For the text-containing cell, return its midpoint in [x, y] coordinate format. 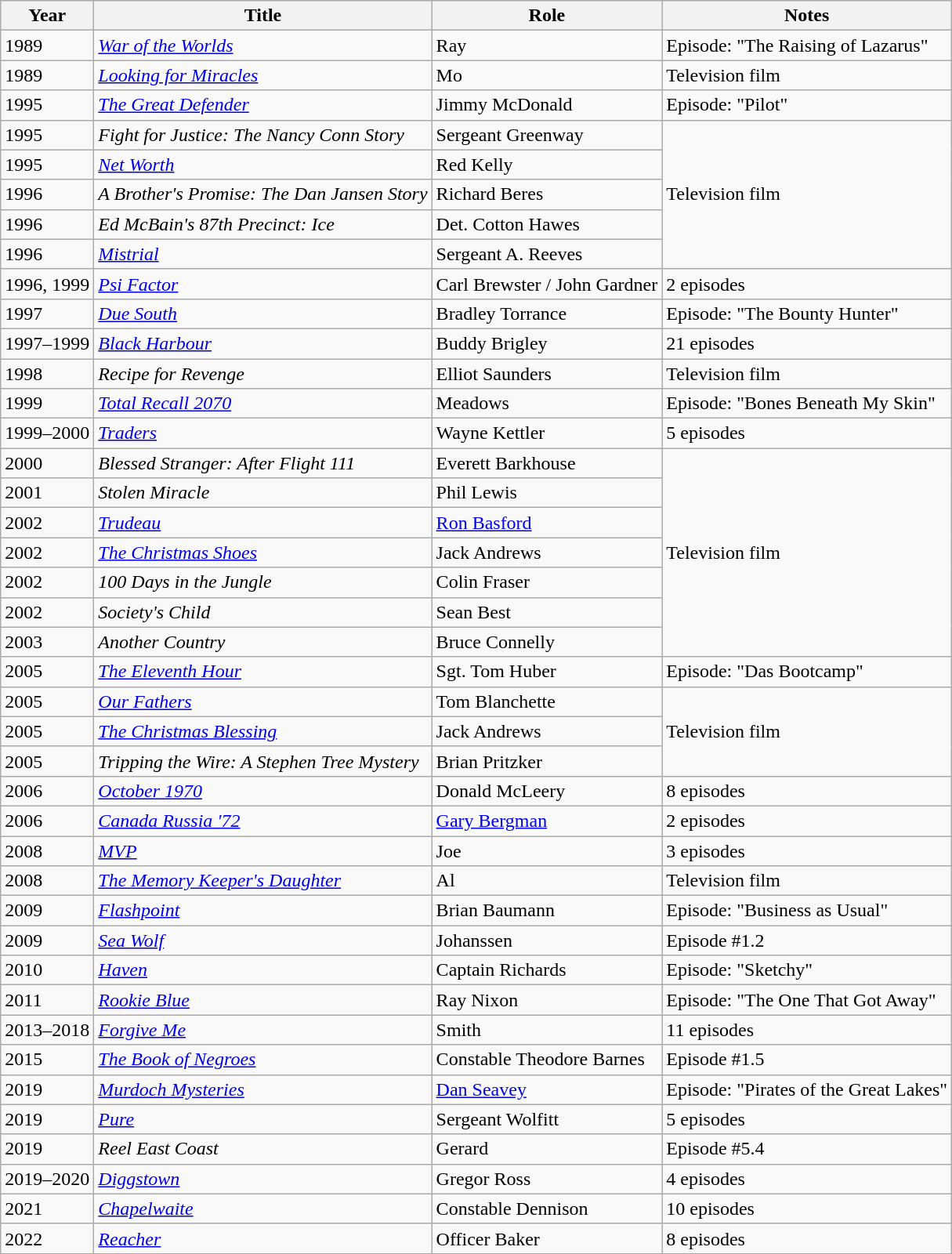
Wayne Kettler [547, 433]
Officer Baker [547, 1238]
Episode: "Pilot" [807, 105]
Mistrial [263, 254]
Red Kelly [547, 165]
Sergeant Wolfitt [547, 1119]
Society's Child [263, 612]
Black Harbour [263, 343]
Year [47, 16]
Haven [263, 970]
Tripping the Wire: A Stephen Tree Mystery [263, 761]
Sergeant Greenway [547, 135]
Reel East Coast [263, 1149]
2022 [47, 1238]
11 episodes [807, 1030]
Ray Nixon [547, 1000]
Looking for Miracles [263, 75]
Murdoch Mysteries [263, 1089]
Total Recall 2070 [263, 404]
Brian Pritzker [547, 761]
Episode: "Sketchy" [807, 970]
Chapelwaite [263, 1209]
21 episodes [807, 343]
Sergeant A. Reeves [547, 254]
The Christmas Blessing [263, 731]
Another Country [263, 642]
1998 [47, 374]
Our Fathers [263, 701]
2000 [47, 463]
Stolen Miracle [263, 493]
Ron Basford [547, 523]
Meadows [547, 404]
Carl Brewster / John Gardner [547, 284]
Sea Wolf [263, 940]
Ray [547, 45]
2001 [47, 493]
October 1970 [263, 791]
The Great Defender [263, 105]
Captain Richards [547, 970]
Episode: "The Raising of Lazarus" [807, 45]
1999–2000 [47, 433]
Gregor Ross [547, 1179]
A Brother's Promise: The Dan Jansen Story [263, 194]
Reacher [263, 1238]
Episode #5.4 [807, 1149]
The Book of Negroes [263, 1060]
Joe [547, 850]
2011 [47, 1000]
Brian Baumann [547, 911]
War of the Worlds [263, 45]
2010 [47, 970]
Constable Dennison [547, 1209]
Colin Fraser [547, 582]
1996, 1999 [47, 284]
1997–1999 [47, 343]
Canada Russia '72 [263, 821]
4 episodes [807, 1179]
MVP [263, 850]
Donald McLeery [547, 791]
Episode: "Business as Usual" [807, 911]
2003 [47, 642]
Net Worth [263, 165]
Al [547, 881]
Bradley Torrance [547, 313]
The Christmas Shoes [263, 553]
Forgive Me [263, 1030]
2015 [47, 1060]
Due South [263, 313]
Mo [547, 75]
The Eleventh Hour [263, 672]
Blessed Stranger: After Flight 111 [263, 463]
2013–2018 [47, 1030]
Recipe for Revenge [263, 374]
Episode #1.2 [807, 940]
Jimmy McDonald [547, 105]
1999 [47, 404]
Gerard [547, 1149]
3 episodes [807, 850]
Traders [263, 433]
Det. Cotton Hawes [547, 224]
Buddy Brigley [547, 343]
2019–2020 [47, 1179]
Smith [547, 1030]
Notes [807, 16]
Phil Lewis [547, 493]
Ed McBain's 87th Precinct: Ice [263, 224]
Title [263, 16]
Richard Beres [547, 194]
Pure [263, 1119]
2021 [47, 1209]
Episode: "Bones Beneath My Skin" [807, 404]
Episode: "The Bounty Hunter" [807, 313]
Sgt. Tom Huber [547, 672]
Fight for Justice: The Nancy Conn Story [263, 135]
Episode: "Pirates of the Great Lakes" [807, 1089]
Gary Bergman [547, 821]
Episode: "The One That Got Away" [807, 1000]
Flashpoint [263, 911]
Bruce Connelly [547, 642]
100 Days in the Jungle [263, 582]
Everett Barkhouse [547, 463]
Elliot Saunders [547, 374]
Diggstown [263, 1179]
Johanssen [547, 940]
Psi Factor [263, 284]
Trudeau [263, 523]
Dan Seavey [547, 1089]
Sean Best [547, 612]
1997 [47, 313]
10 episodes [807, 1209]
The Memory Keeper's Daughter [263, 881]
Tom Blanchette [547, 701]
Episode: "Das Bootcamp" [807, 672]
Constable Theodore Barnes [547, 1060]
Role [547, 16]
Episode #1.5 [807, 1060]
Rookie Blue [263, 1000]
